For the text-containing cell, return its midpoint in [x, y] coordinate format. 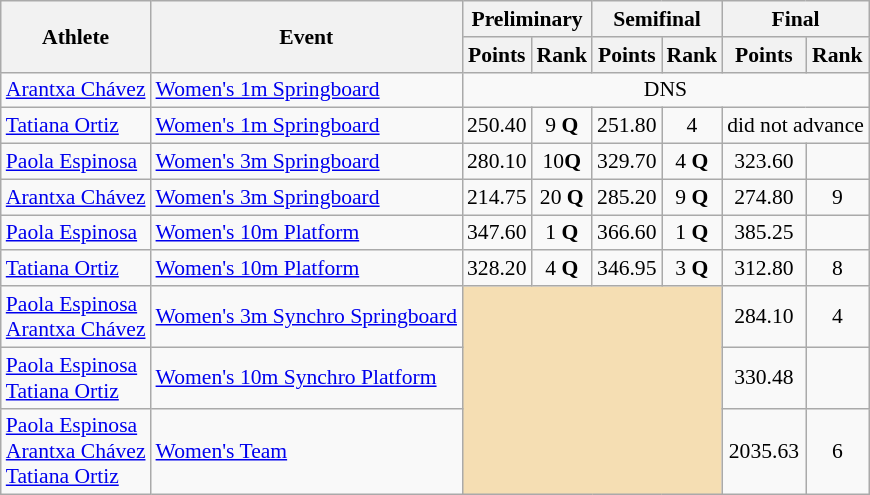
3 Q [692, 269]
Paola EspinosaTatiana Ortiz [76, 378]
330.48 [764, 378]
251.80 [626, 126]
Preliminary [527, 19]
Paola EspinosaArantxa Chávez [76, 316]
2035.63 [764, 452]
20 Q [562, 197]
Semifinal [657, 19]
312.80 [764, 269]
323.60 [764, 162]
Event [306, 36]
Women's Team [306, 452]
Final [796, 19]
did not advance [796, 126]
280.10 [496, 162]
284.10 [764, 316]
328.20 [496, 269]
329.70 [626, 162]
6 [838, 452]
8 [838, 269]
10Q [562, 162]
9 [838, 197]
385.25 [764, 233]
Women's 3m Synchro Springboard [306, 316]
214.75 [496, 197]
285.20 [626, 197]
Women's 10m Synchro Platform [306, 378]
366.60 [626, 233]
DNS [666, 90]
Paola EspinosaArantxa ChávezTatiana Ortiz [76, 452]
274.80 [764, 197]
347.60 [496, 233]
250.40 [496, 126]
Athlete [76, 36]
346.95 [626, 269]
